Locate the cell with the specified text and output its (X, Y) center coordinate. 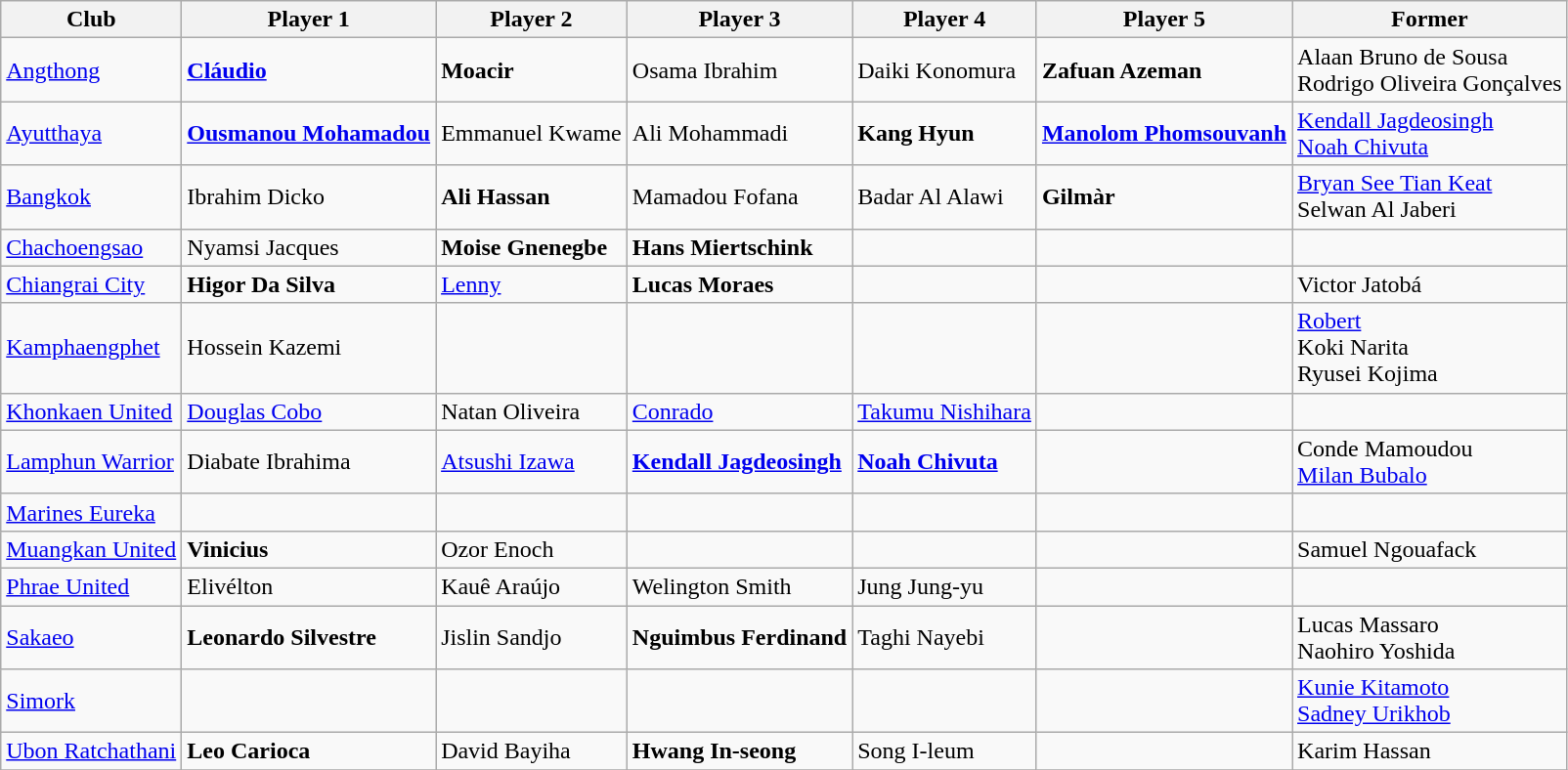
Cláudio (309, 70)
Hossein Kazemi (309, 348)
Kendall Jagdeosingh Noah Chivuta (1430, 133)
Leonardo Silvestre (309, 637)
Kunie Kitamoto Sadney Urikhob (1430, 702)
Conrado (739, 411)
Moise Gnenegbe (532, 247)
Sakaeo (92, 637)
Angthong (92, 70)
Player 5 (1163, 20)
Bryan See Tian Keat Selwan Al Jaberi (1430, 197)
Vinicius (309, 549)
Hans Miertschink (739, 247)
Lenny (532, 284)
Hwang In-seong (739, 751)
Daiki Konomura (944, 70)
Kang Hyun (944, 133)
Victor Jatobá (1430, 284)
Higor Da Silva (309, 284)
Former (1430, 20)
David Bayiha (532, 751)
Khonkaen United (92, 411)
Nyamsi Jacques (309, 247)
Nguimbus Ferdinand (739, 637)
Kauê Araújo (532, 586)
Samuel Ngouafack (1430, 549)
Gilmàr (1163, 197)
Emmanuel Kwame (532, 133)
Conde Mamoudou Milan Bubalo (1430, 461)
Song I-leum (944, 751)
Lucas Massaro Naohiro Yoshida (1430, 637)
Simork (92, 702)
Takumu Nishihara (944, 411)
Player 1 (309, 20)
Ousmanou Mohamadou (309, 133)
Noah Chivuta (944, 461)
Chiangrai City (92, 284)
Kendall Jagdeosingh (739, 461)
Jung Jung-yu (944, 586)
Lamphun Warrior (92, 461)
Ibrahim Dicko (309, 197)
Bangkok (92, 197)
Karim Hassan (1430, 751)
Player 4 (944, 20)
Manolom Phomsouvanh (1163, 133)
Taghi Nayebi (944, 637)
Badar Al Alawi (944, 197)
Ubon Ratchathani (92, 751)
Elivélton (309, 586)
Lucas Moraes (739, 284)
Moacir (532, 70)
Ali Hassan (532, 197)
Robert Koki Narita Ryusei Kojima (1430, 348)
Welington Smith (739, 586)
Osama Ibrahim (739, 70)
Alaan Bruno de Sousa Rodrigo Oliveira Gonçalves (1430, 70)
Muangkan United (92, 549)
Leo Carioca (309, 751)
Natan Oliveira (532, 411)
Atsushi Izawa (532, 461)
Ali Mohammadi (739, 133)
Kamphaengphet (92, 348)
Diabate Ibrahima (309, 461)
Chachoengsao (92, 247)
Club (92, 20)
Zafuan Azeman (1163, 70)
Player 2 (532, 20)
Marines Eureka (92, 512)
Jislin Sandjo (532, 637)
Player 3 (739, 20)
Mamadou Fofana (739, 197)
Ozor Enoch (532, 549)
Douglas Cobo (309, 411)
Phrae United (92, 586)
Ayutthaya (92, 133)
